For the text-containing cell, return its midpoint in [X, Y] coordinate format. 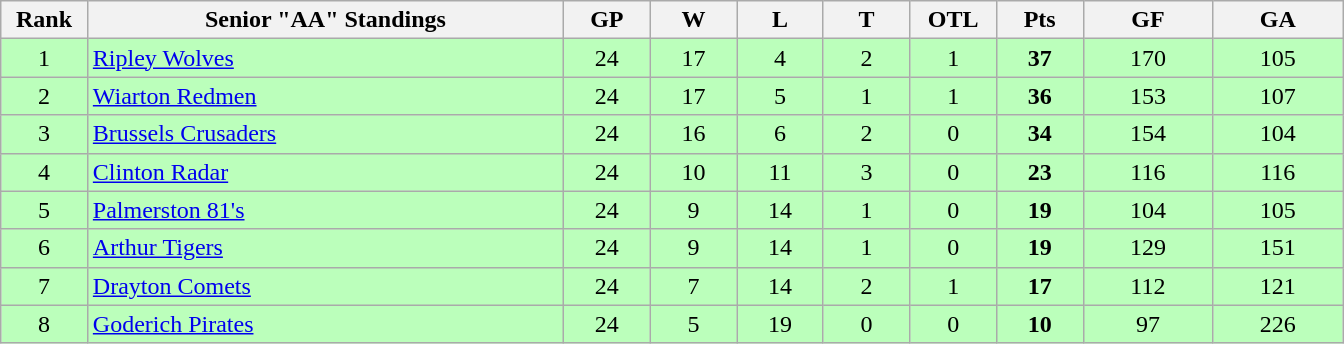
Brussels Crusaders [325, 134]
Palmerston 81's [325, 210]
97 [1148, 324]
GP [608, 20]
Clinton Radar [325, 172]
W [694, 20]
OTL [954, 20]
11 [780, 172]
16 [694, 134]
226 [1278, 324]
36 [1040, 96]
Drayton Comets [325, 286]
8 [44, 324]
121 [1278, 286]
Arthur Tigers [325, 248]
Senior "AA" Standings [325, 20]
23 [1040, 172]
Rank [44, 20]
GF [1148, 20]
Ripley Wolves [325, 58]
107 [1278, 96]
Wiarton Redmen [325, 96]
129 [1148, 248]
151 [1278, 248]
154 [1148, 134]
Pts [1040, 20]
GA [1278, 20]
L [780, 20]
34 [1040, 134]
37 [1040, 58]
153 [1148, 96]
112 [1148, 286]
T [866, 20]
170 [1148, 58]
Goderich Pirates [325, 324]
